Scan for the cell matching the given text and deliver its (X, Y) coordinate at center. 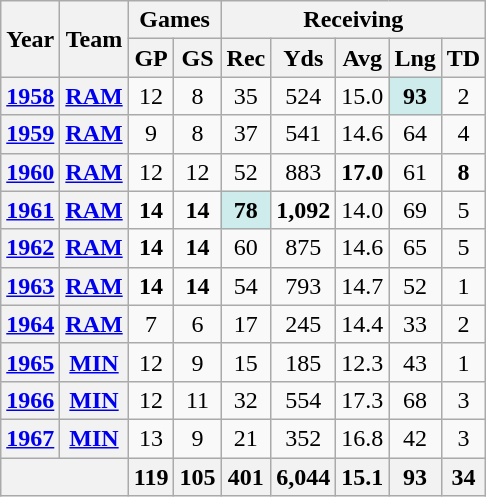
793 (304, 286)
37 (246, 134)
TD (463, 58)
17.3 (362, 400)
GP (151, 58)
Team (94, 39)
1962 (30, 248)
1961 (30, 210)
68 (415, 400)
875 (304, 248)
14.7 (362, 286)
1964 (30, 324)
Rec (246, 58)
15.0 (362, 96)
Year (30, 39)
1958 (30, 96)
GS (198, 58)
7 (151, 324)
61 (415, 172)
1959 (30, 134)
105 (198, 477)
17 (246, 324)
13 (151, 438)
245 (304, 324)
17.0 (362, 172)
69 (415, 210)
1,092 (304, 210)
6 (198, 324)
554 (304, 400)
16.8 (362, 438)
401 (246, 477)
65 (415, 248)
352 (304, 438)
Receiving (354, 20)
1960 (30, 172)
15.1 (362, 477)
Yds (304, 58)
15 (246, 362)
Lng (415, 58)
1967 (30, 438)
6,044 (304, 477)
1963 (30, 286)
64 (415, 134)
185 (304, 362)
Games (174, 20)
1966 (30, 400)
54 (246, 286)
35 (246, 96)
34 (463, 477)
541 (304, 134)
883 (304, 172)
14.4 (362, 324)
1965 (30, 362)
78 (246, 210)
32 (246, 400)
Avg (362, 58)
4 (463, 134)
12.3 (362, 362)
11 (198, 400)
14.0 (362, 210)
119 (151, 477)
524 (304, 96)
33 (415, 324)
43 (415, 362)
42 (415, 438)
60 (246, 248)
21 (246, 438)
